Capture the cell that displays the provided text and extract its (x, y) central coordinate. 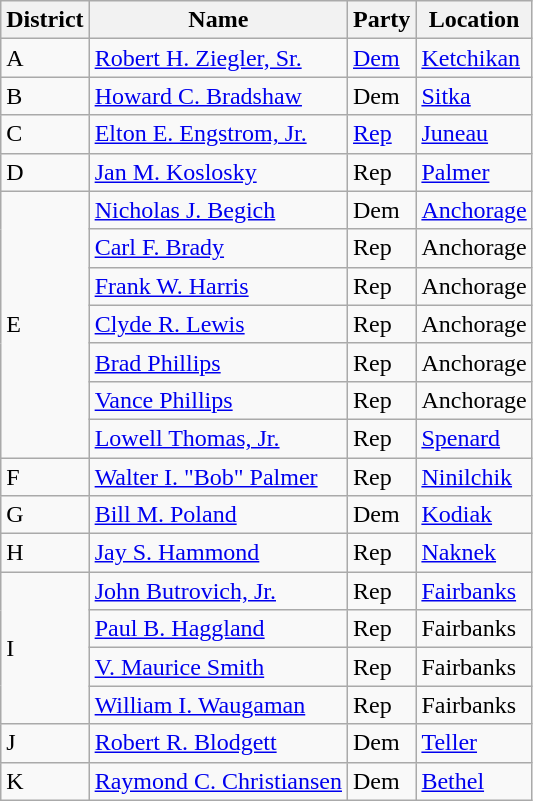
D (45, 172)
Robert H. Ziegler, Sr. (218, 58)
Ketchikan (474, 58)
Palmer (474, 172)
Name (218, 20)
Brad Phillips (218, 362)
Jay S. Hammond (218, 553)
Lowell Thomas, Jr. (218, 438)
Walter I. "Bob" Palmer (218, 477)
Clyde R. Lewis (218, 324)
Paul B. Haggland (218, 629)
Location (474, 20)
Sitka (474, 96)
H (45, 553)
Howard C. Bradshaw (218, 96)
John Butrovich, Jr. (218, 591)
William I. Waugaman (218, 705)
Party (382, 20)
Naknek (474, 553)
I (45, 648)
G (45, 515)
Bill M. Poland (218, 515)
V. Maurice Smith (218, 667)
Carl F. Brady (218, 248)
A (45, 58)
Ninilchik (474, 477)
Robert R. Blodgett (218, 743)
F (45, 477)
Frank W. Harris (218, 286)
Vance Phillips (218, 400)
C (45, 134)
B (45, 96)
Nicholas J. Begich (218, 210)
Juneau (474, 134)
Teller (474, 743)
Elton E. Engstrom, Jr. (218, 134)
Spenard (474, 438)
District (45, 20)
Bethel (474, 781)
K (45, 781)
Jan M. Koslosky (218, 172)
J (45, 743)
Raymond C. Christiansen (218, 781)
E (45, 324)
Kodiak (474, 515)
